Determine the [x, y] coordinate at the center of the cell enclosing the given text.  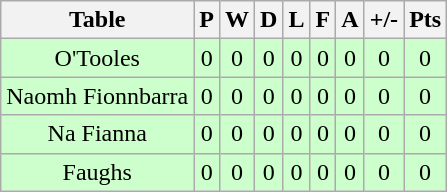
Na Fianna [98, 134]
Table [98, 20]
P [207, 20]
+/- [384, 20]
F [323, 20]
L [296, 20]
Naomh Fionnbarra [98, 96]
W [238, 20]
D [269, 20]
Pts [426, 20]
A [350, 20]
Faughs [98, 172]
O'Tooles [98, 58]
